Locate the cell with the specified text and output its [X, Y] center coordinate. 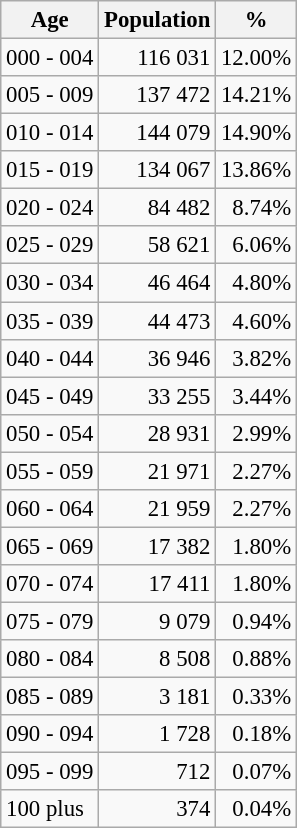
3.44% [256, 396]
075 - 079 [50, 621]
0.88% [256, 659]
3 181 [158, 697]
0.07% [256, 772]
1 728 [158, 734]
21 959 [158, 509]
14.90% [256, 133]
374 [158, 809]
13.86% [256, 170]
12.00% [256, 58]
000 - 004 [50, 58]
137 472 [158, 95]
28 931 [158, 433]
712 [158, 772]
005 - 009 [50, 95]
0.04% [256, 809]
045 - 049 [50, 396]
2.99% [256, 433]
84 482 [158, 208]
8.74% [256, 208]
100 plus [50, 809]
3.82% [256, 358]
050 - 054 [50, 433]
025 - 029 [50, 245]
055 - 059 [50, 471]
17 382 [158, 546]
0.94% [256, 621]
040 - 044 [50, 358]
085 - 089 [50, 697]
020 - 024 [50, 208]
010 - 014 [50, 133]
4.80% [256, 283]
17 411 [158, 584]
Population [158, 20]
46 464 [158, 283]
0.18% [256, 734]
080 - 084 [50, 659]
070 - 074 [50, 584]
36 946 [158, 358]
8 508 [158, 659]
Age [50, 20]
33 255 [158, 396]
14.21% [256, 95]
9 079 [158, 621]
015 - 019 [50, 170]
065 - 069 [50, 546]
% [256, 20]
116 031 [158, 58]
4.60% [256, 321]
060 - 064 [50, 509]
58 621 [158, 245]
030 - 034 [50, 283]
090 - 094 [50, 734]
6.06% [256, 245]
035 - 039 [50, 321]
0.33% [256, 697]
144 079 [158, 133]
134 067 [158, 170]
095 - 099 [50, 772]
21 971 [158, 471]
44 473 [158, 321]
